Provide the (x, y) coordinate of the cell's center where the given text is located.  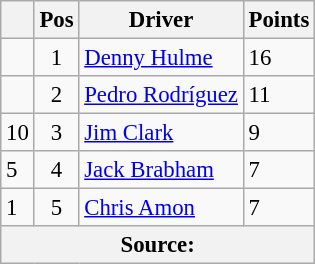
4 (56, 170)
9 (278, 133)
2 (56, 95)
Denny Hulme (161, 58)
Jim Clark (161, 133)
11 (278, 95)
Chris Amon (161, 208)
Points (278, 20)
Driver (161, 20)
Jack Brabham (161, 170)
Pedro Rodríguez (161, 95)
Pos (56, 20)
Source: (158, 245)
3 (56, 133)
10 (18, 133)
16 (278, 58)
